Capture the cell that displays the provided text and extract its (X, Y) central coordinate. 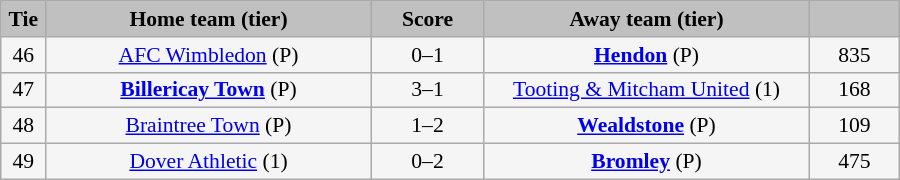
109 (854, 126)
49 (24, 162)
Bromley (P) (647, 162)
Tooting & Mitcham United (1) (647, 90)
AFC Wimbledon (P) (209, 55)
3–1 (427, 90)
Tie (24, 19)
Hendon (P) (647, 55)
1–2 (427, 126)
Home team (tier) (209, 19)
Dover Athletic (1) (209, 162)
Score (427, 19)
Braintree Town (P) (209, 126)
Away team (tier) (647, 19)
47 (24, 90)
835 (854, 55)
48 (24, 126)
168 (854, 90)
46 (24, 55)
Billericay Town (P) (209, 90)
0–2 (427, 162)
Wealdstone (P) (647, 126)
0–1 (427, 55)
475 (854, 162)
